Identify which cell holds the provided text, then report its (x, y) central coordinate. 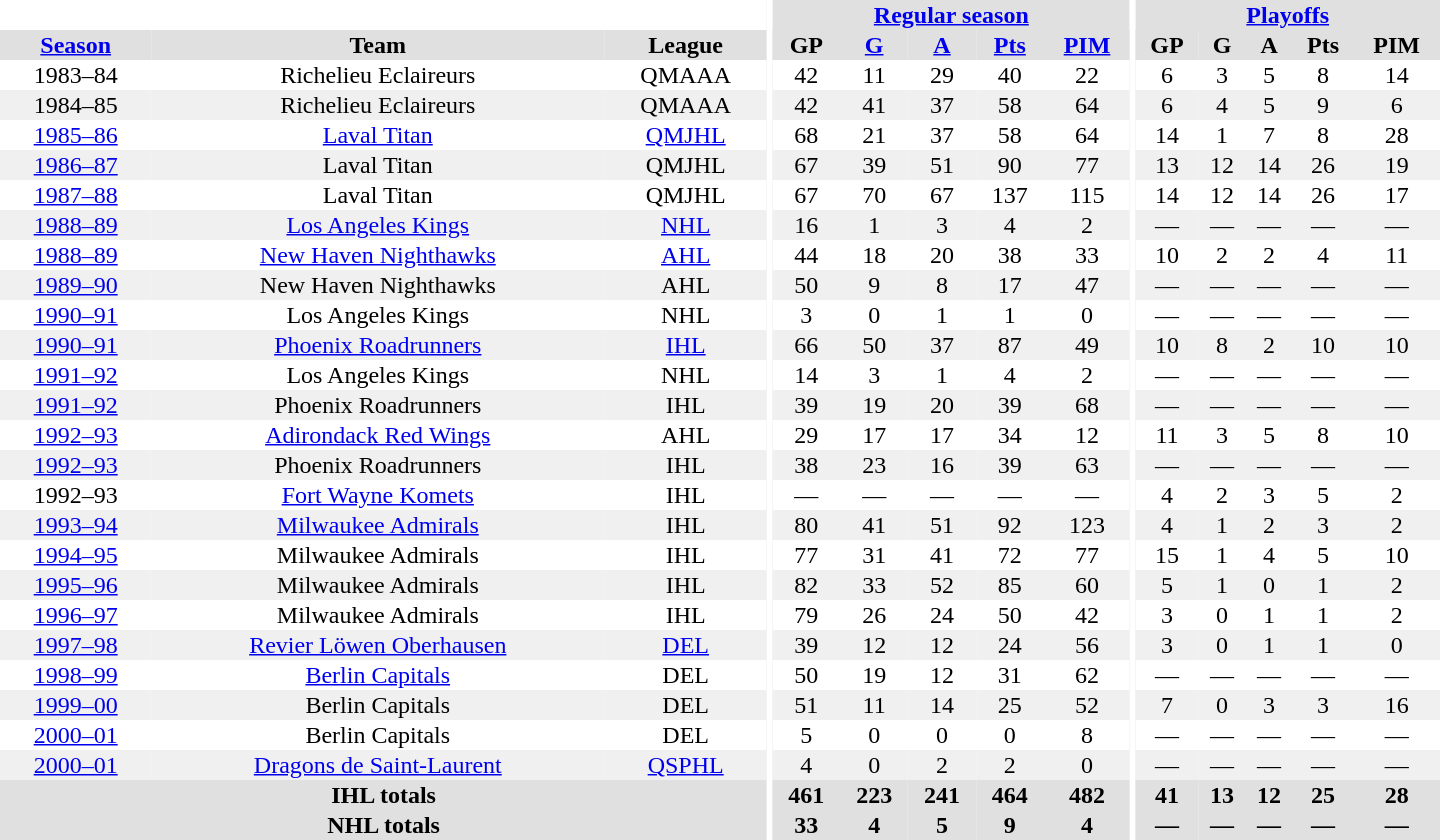
23 (874, 465)
464 (1010, 795)
137 (1010, 195)
Playoffs (1288, 15)
123 (1087, 525)
21 (874, 135)
Dragons de Saint-Laurent (378, 765)
223 (874, 795)
1983–84 (76, 75)
1993–94 (76, 525)
40 (1010, 75)
79 (806, 615)
70 (874, 195)
Regular season (951, 15)
241 (942, 795)
QSPHL (686, 765)
1989–90 (76, 285)
87 (1010, 345)
461 (806, 795)
1984–85 (76, 105)
34 (1010, 435)
NHL totals (384, 825)
47 (1087, 285)
72 (1010, 555)
85 (1010, 585)
Revier Löwen Oberhausen (378, 645)
56 (1087, 645)
18 (874, 255)
62 (1087, 675)
1995–96 (76, 585)
92 (1010, 525)
1987–88 (76, 195)
1999–00 (76, 705)
1997–98 (76, 645)
1998–99 (76, 675)
League (686, 45)
15 (1166, 555)
482 (1087, 795)
63 (1087, 465)
1985–86 (76, 135)
90 (1010, 165)
49 (1087, 345)
1986–87 (76, 165)
IHL totals (384, 795)
80 (806, 525)
82 (806, 585)
44 (806, 255)
Season (76, 45)
1994–95 (76, 555)
66 (806, 345)
Adirondack Red Wings (378, 435)
60 (1087, 585)
22 (1087, 75)
Team (378, 45)
Fort Wayne Komets (378, 495)
1996–97 (76, 615)
115 (1087, 195)
